Return [x, y] of the center of cell containing provided text 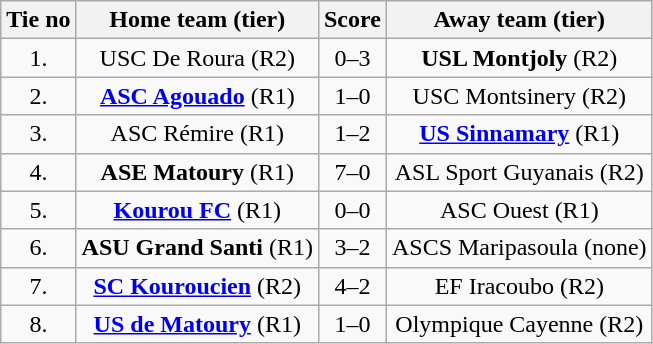
ASCS Maripasoula (none) [519, 248]
ASE Matoury (R1) [197, 172]
3–2 [352, 248]
Kourou FC (R1) [197, 210]
5. [38, 210]
1. [38, 58]
EF Iracoubo (R2) [519, 286]
2. [38, 96]
USC De Roura (R2) [197, 58]
USC Montsinery (R2) [519, 96]
US Sinnamary (R1) [519, 134]
4–2 [352, 286]
0–0 [352, 210]
Away team (tier) [519, 20]
6. [38, 248]
ASL Sport Guyanais (R2) [519, 172]
3. [38, 134]
Score [352, 20]
7. [38, 286]
Olympique Cayenne (R2) [519, 324]
8. [38, 324]
ASC Ouest (R1) [519, 210]
ASC Agouado (R1) [197, 96]
Home team (tier) [197, 20]
4. [38, 172]
SC Kouroucien (R2) [197, 286]
US de Matoury (R1) [197, 324]
0–3 [352, 58]
7–0 [352, 172]
ASC Rémire (R1) [197, 134]
Tie no [38, 20]
USL Montjoly (R2) [519, 58]
ASU Grand Santi (R1) [197, 248]
1–2 [352, 134]
